Extract the (x, y) coordinate from the center of the cell holding the provided text.  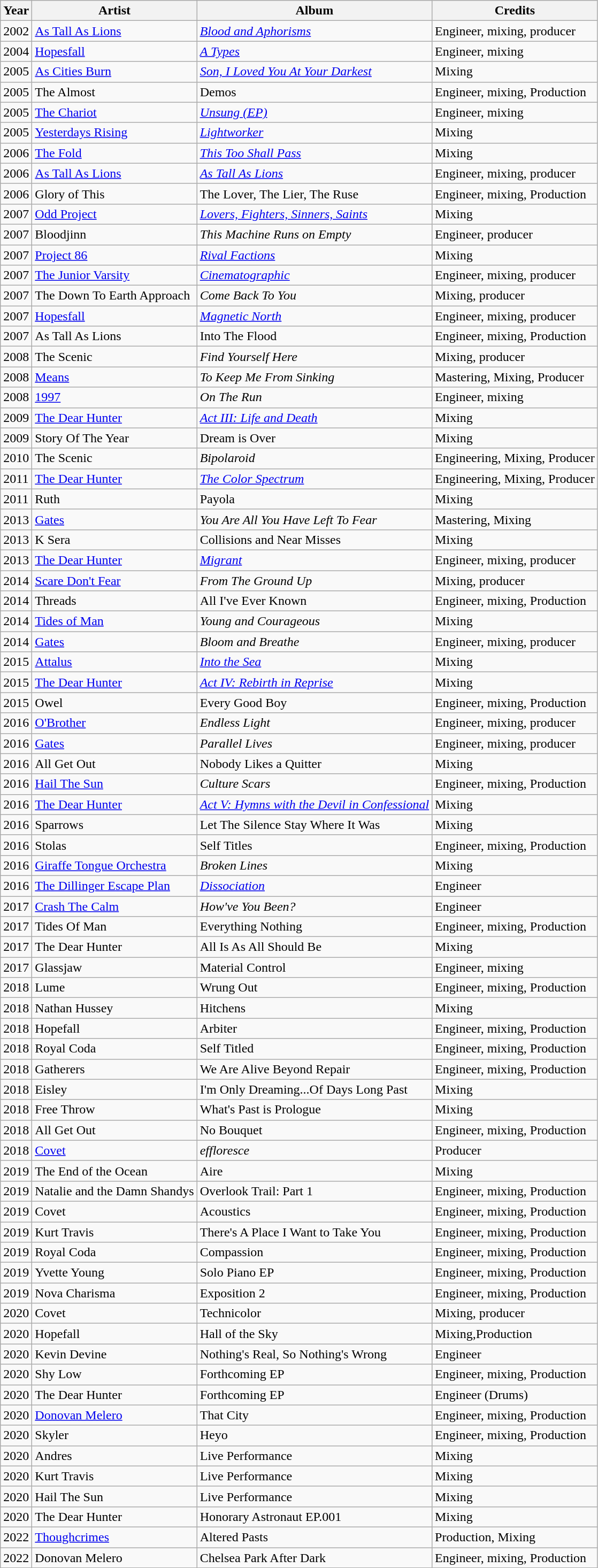
Let The Silence Stay Where It Was (315, 825)
Sparrows (114, 825)
2010 (16, 458)
Crash The Calm (114, 906)
Exposition 2 (315, 1293)
Means (114, 377)
The Lover, The Lier, The Ruse (315, 194)
Engineer, producer (515, 234)
All Is As All Should Be (315, 947)
Payola (315, 499)
On The Run (315, 397)
Act IV: Rebirth in Reprise (315, 682)
Solo Piano EP (315, 1273)
Production, Mixing (515, 1537)
Endless Light (315, 723)
Aire (315, 1171)
Eisley (114, 1089)
Compassion (315, 1252)
Son, I Loved You At Your Darkest (315, 72)
Yesterdays Rising (114, 133)
Skyler (114, 1435)
Culture Scars (315, 784)
Migrant (315, 560)
Act III: Life and Death (315, 418)
Thoughcrimes (114, 1537)
Honorary Astronaut EP.001 (315, 1517)
Producer (515, 1150)
Bloom and Breathe (315, 642)
Arbiter (315, 1028)
Tides of Man (114, 621)
Blood and Aphorisms (315, 31)
Attalus (114, 662)
Material Control (315, 967)
Odd Project (114, 214)
1997 (114, 397)
A Types (315, 51)
Ruth (114, 499)
You Are All You Have Left To Fear (315, 519)
Dream is Over (315, 438)
Magnetic North (315, 316)
The Junior Varsity (114, 275)
Bloodjinn (114, 234)
Stolas (114, 845)
Find Yourself Here (315, 357)
effloresce (315, 1150)
Album (315, 11)
Mixing,Production (515, 1334)
Nova Charisma (114, 1293)
What's Past is Prologue (315, 1110)
As Cities Burn (114, 72)
Bipolaroid (315, 458)
Threads (114, 601)
Glory of This (114, 194)
This Too Shall Pass (315, 153)
The Chariot (114, 112)
Lume (114, 988)
Kevin Devine (114, 1354)
Self Titles (315, 845)
2002 (16, 31)
Into The Flood (315, 336)
No Bouquet (315, 1130)
Altered Pasts (315, 1537)
From The Ground Up (315, 580)
The Almost (114, 92)
Technicolor (315, 1313)
To Keep Me From Sinking (315, 377)
Every Good Boy (315, 703)
Dissociation (315, 886)
Lovers, Fighters, Sinners, Saints (315, 214)
Shy Low (114, 1374)
Giraffe Tongue Orchestra (114, 865)
The Color Spectrum (315, 479)
Heyo (315, 1435)
Cinematographic (315, 275)
How've You Been? (315, 906)
Owel (114, 703)
Self Titled (315, 1049)
2004 (16, 51)
Engineer (Drums) (515, 1395)
This Machine Runs on Empty (315, 234)
Story Of The Year (114, 438)
We Are Alive Beyond Repair (315, 1069)
Unsung (EP) (315, 112)
I'm Only Dreaming...Of Days Long Past (315, 1089)
Everything Nothing (315, 927)
Demos (315, 92)
That City (315, 1415)
Andres (114, 1456)
Come Back To You (315, 296)
Credits (515, 11)
Lightworker (315, 133)
Free Throw (114, 1110)
Nathan Hussey (114, 1008)
Wrung Out (315, 988)
Yvette Young (114, 1273)
All I've Ever Known (315, 601)
Year (16, 11)
Scare Don't Fear (114, 580)
Nothing's Real, So Nothing's Wrong (315, 1354)
There's A Place I Want to Take You (315, 1232)
Gatherers (114, 1069)
Hall of the Sky (315, 1334)
K Sera (114, 540)
Glassjaw (114, 967)
Rival Factions (315, 255)
The Dillinger Escape Plan (114, 886)
Into the Sea (315, 662)
Young and Courageous (315, 621)
Artist (114, 11)
The Fold (114, 153)
Acoustics (315, 1211)
Act V: Hymns with the Devil in Confessional (315, 804)
Chelsea Park After Dark (315, 1558)
Hitchens (315, 1008)
Mastering, Mixing, Producer (515, 377)
Tides Of Man (114, 927)
Parallel Lives (315, 743)
O'Brother (114, 723)
Overlook Trail: Part 1 (315, 1191)
Broken Lines (315, 865)
The End of the Ocean (114, 1171)
Nobody Likes a Quitter (315, 764)
The Down To Earth Approach (114, 296)
Project 86 (114, 255)
Collisions and Near Misses (315, 540)
Natalie and the Damn Shandys (114, 1191)
Mastering, Mixing (515, 519)
